Pinpoint the cell where the given text exists, returning its [x, y] midpoint coordinate. 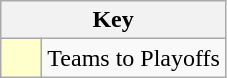
Key [114, 20]
Teams to Playoffs [134, 58]
